Pinpoint the cell where the given text exists, returning its [x, y] midpoint coordinate. 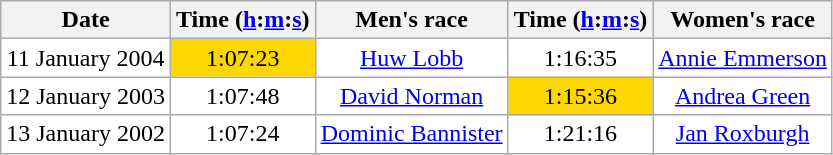
Dominic Bannister [412, 134]
1:07:24 [242, 134]
12 January 2003 [86, 96]
1:15:36 [580, 96]
Jan Roxburgh [743, 134]
Men's race [412, 20]
1:16:35 [580, 58]
13 January 2002 [86, 134]
Andrea Green [743, 96]
1:21:16 [580, 134]
11 January 2004 [86, 58]
Annie Emmerson [743, 58]
1:07:23 [242, 58]
Women's race [743, 20]
Date [86, 20]
David Norman [412, 96]
Huw Lobb [412, 58]
1:07:48 [242, 96]
